Extract the [x, y] coordinate from the center of the cell holding the provided text.  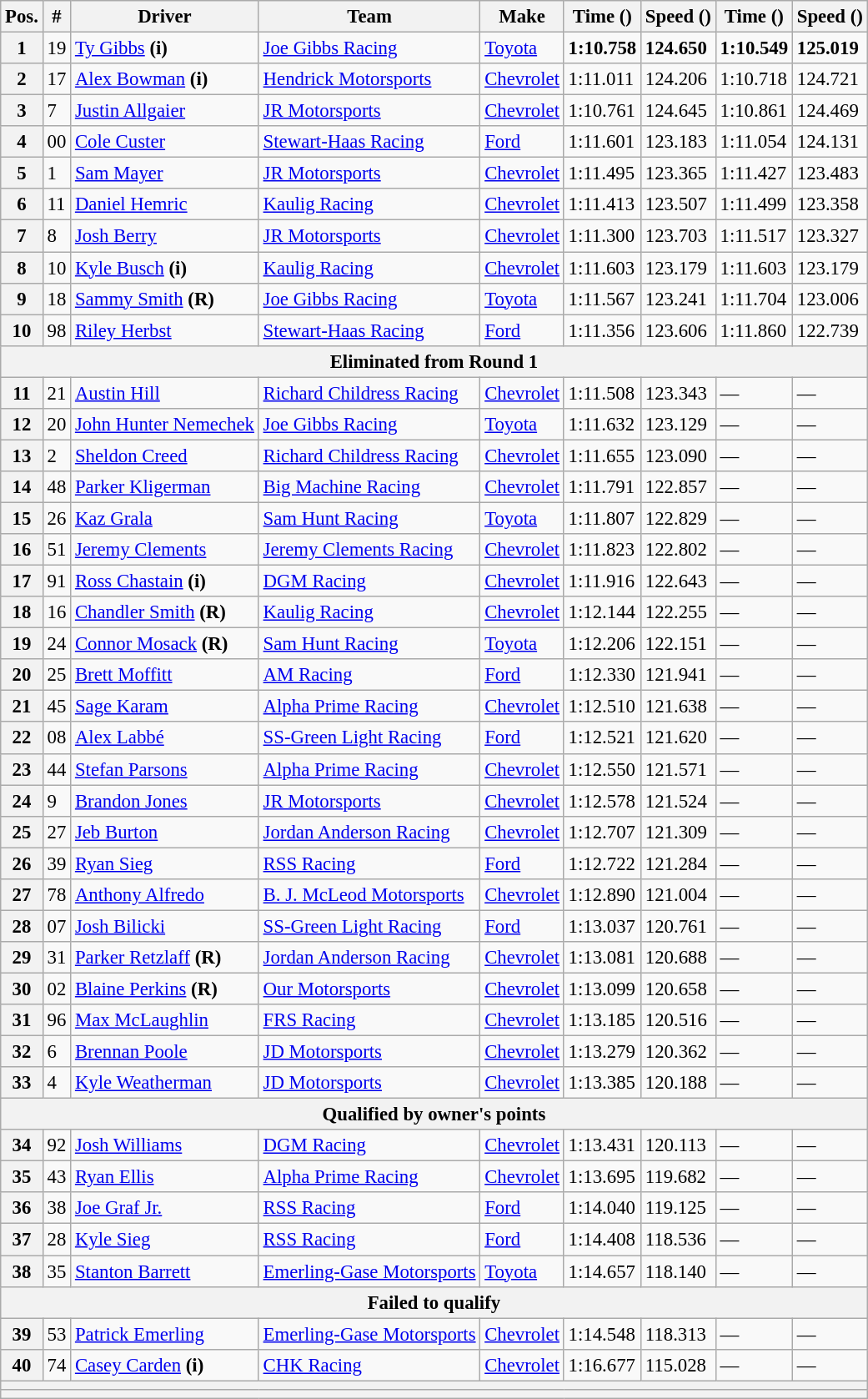
1:13.099 [602, 989]
1:11.791 [602, 487]
91 [57, 581]
# [57, 17]
1:11.704 [754, 299]
1:10.549 [754, 48]
1:13.695 [602, 1177]
1:12.510 [602, 707]
1:14.408 [602, 1240]
120.362 [679, 1052]
119.125 [679, 1209]
124.131 [830, 142]
123.241 [679, 299]
CHK Racing [369, 1365]
1:11.823 [602, 550]
Riley Herbst [165, 330]
45 [57, 707]
Pos. [22, 17]
AM Racing [369, 675]
Josh Williams [165, 1145]
Our Motorsports [369, 989]
36 [22, 1209]
1:11.508 [602, 393]
118.536 [679, 1240]
34 [22, 1145]
120.188 [679, 1083]
124.645 [679, 111]
78 [57, 895]
Sam Mayer [165, 174]
1:11.632 [602, 425]
Cole Custer [165, 142]
Ty Gibbs (i) [165, 48]
Parker Retzlaff (R) [165, 958]
53 [57, 1334]
92 [57, 1145]
Josh Bilicki [165, 926]
123.703 [679, 236]
1:12.144 [602, 612]
121.638 [679, 707]
51 [57, 550]
123.343 [679, 393]
John Hunter Nemechek [165, 425]
98 [57, 330]
1:11.916 [602, 581]
121.571 [679, 769]
1:10.718 [754, 79]
1:12.521 [602, 738]
118.313 [679, 1334]
00 [57, 142]
123.327 [830, 236]
Qualified by owner's points [434, 1115]
Kyle Busch (i) [165, 268]
1:10.761 [602, 111]
Alex Bowman (i) [165, 79]
1:13.431 [602, 1145]
123.129 [679, 425]
1:10.758 [602, 48]
122.739 [830, 330]
124.650 [679, 48]
Blaine Perkins (R) [165, 989]
122.829 [679, 518]
120.516 [679, 1020]
123.606 [679, 330]
1:11.860 [754, 330]
123.507 [679, 204]
Connor Mosack (R) [165, 644]
Casey Carden (i) [165, 1365]
Ross Chastain (i) [165, 581]
Ryan Sieg [165, 863]
32 [22, 1052]
1:11.356 [602, 330]
120.761 [679, 926]
22 [22, 738]
123.090 [679, 455]
30 [22, 989]
12 [22, 425]
Team [369, 17]
Sammy Smith (R) [165, 299]
Brennan Poole [165, 1052]
121.284 [679, 863]
Failed to qualify [434, 1302]
120.658 [679, 989]
07 [57, 926]
1:11.427 [754, 174]
124.469 [830, 111]
121.620 [679, 738]
40 [22, 1365]
Parker Kligerman [165, 487]
5 [22, 174]
3 [22, 111]
Joe Graf Jr. [165, 1209]
120.113 [679, 1145]
123.183 [679, 142]
120.688 [679, 958]
14 [22, 487]
121.941 [679, 675]
15 [22, 518]
1:13.279 [602, 1052]
1:14.657 [602, 1271]
124.721 [830, 79]
1:12.206 [602, 644]
1:16.677 [602, 1365]
Kyle Weatherman [165, 1083]
1:10.861 [754, 111]
1:11.567 [602, 299]
119.682 [679, 1177]
1:14.040 [602, 1209]
44 [57, 769]
48 [57, 487]
123.358 [830, 204]
13 [22, 455]
23 [22, 769]
Josh Berry [165, 236]
122.643 [679, 581]
Stanton Barrett [165, 1271]
123.483 [830, 174]
1:12.550 [602, 769]
1:13.081 [602, 958]
Sage Karam [165, 707]
1:12.330 [602, 675]
Justin Allgaier [165, 111]
1:13.185 [602, 1020]
Hendrick Motorsports [369, 79]
Max McLaughlin [165, 1020]
Driver [165, 17]
74 [57, 1365]
1:11.807 [602, 518]
121.004 [679, 895]
122.857 [679, 487]
Jeb Burton [165, 832]
121.524 [679, 801]
1:11.517 [754, 236]
Eliminated from Round 1 [434, 361]
02 [57, 989]
122.802 [679, 550]
Brandon Jones [165, 801]
123.365 [679, 174]
96 [57, 1020]
Jeremy Clements [165, 550]
Patrick Emerling [165, 1334]
1:11.011 [602, 79]
1:11.499 [754, 204]
123.006 [830, 299]
1:12.578 [602, 801]
Anthony Alfredo [165, 895]
1:11.300 [602, 236]
1:12.722 [602, 863]
1:12.707 [602, 832]
115.028 [679, 1365]
Austin Hill [165, 393]
1:11.054 [754, 142]
Jeremy Clements Racing [369, 550]
Stefan Parsons [165, 769]
29 [22, 958]
1:11.655 [602, 455]
Big Machine Racing [369, 487]
1:14.548 [602, 1334]
125.019 [830, 48]
1:11.495 [602, 174]
118.140 [679, 1271]
1:12.890 [602, 895]
B. J. McLeod Motorsports [369, 895]
43 [57, 1177]
Kyle Sieg [165, 1240]
37 [22, 1240]
1:11.601 [602, 142]
124.206 [679, 79]
122.255 [679, 612]
FRS Racing [369, 1020]
1:13.385 [602, 1083]
08 [57, 738]
Daniel Hemric [165, 204]
1:11.413 [602, 204]
Kaz Grala [165, 518]
Ryan Ellis [165, 1177]
33 [22, 1083]
Make [522, 17]
1:13.037 [602, 926]
Brett Moffitt [165, 675]
Sheldon Creed [165, 455]
Alex Labbé [165, 738]
122.151 [679, 644]
121.309 [679, 832]
Chandler Smith (R) [165, 612]
